Scan for the cell matching the given text and deliver its (x, y) coordinate at center. 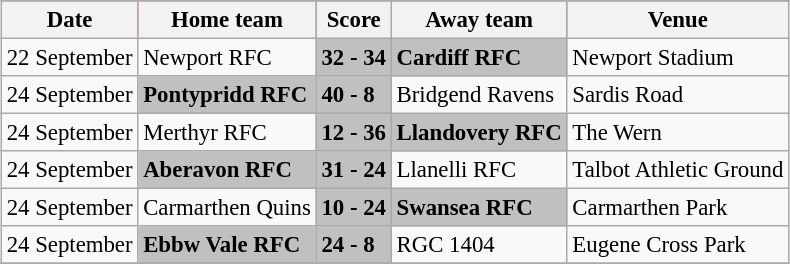
Aberavon RFC (227, 170)
10 - 24 (354, 208)
Carmarthen Park (678, 208)
Talbot Athletic Ground (678, 170)
Sardis Road (678, 95)
Date (69, 20)
Swansea RFC (479, 208)
Cardiff RFC (479, 57)
Eugene Cross Park (678, 245)
Score (354, 20)
Home team (227, 20)
Newport RFC (227, 57)
The Wern (678, 133)
Llandovery RFC (479, 133)
RGC 1404 (479, 245)
40 - 8 (354, 95)
Merthyr RFC (227, 133)
Pontypridd RFC (227, 95)
22 September (69, 57)
Venue (678, 20)
Newport Stadium (678, 57)
32 - 34 (354, 57)
Bridgend Ravens (479, 95)
12 - 36 (354, 133)
Ebbw Vale RFC (227, 245)
Llanelli RFC (479, 170)
Carmarthen Quins (227, 208)
Away team (479, 20)
31 - 24 (354, 170)
24 - 8 (354, 245)
